Extract the [X, Y] coordinate from the center of the cell holding the provided text.  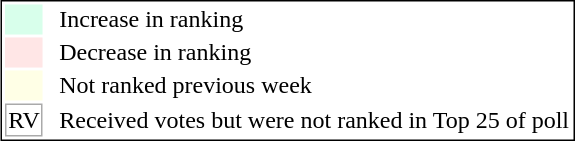
Increase in ranking [314, 19]
Decrease in ranking [314, 53]
Not ranked previous week [314, 85]
Received votes but were not ranked in Top 25 of poll [314, 120]
RV [24, 120]
